Determine the [x, y] coordinate at the center of the cell enclosing the given text.  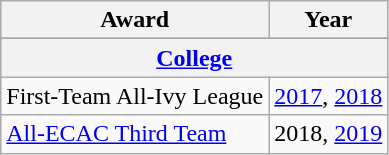
2017, 2018 [328, 96]
2018, 2019 [328, 134]
First-Team All-Ivy League [135, 96]
All-ECAC Third Team [135, 134]
Year [328, 20]
Award [135, 20]
College [194, 58]
